Scan for the cell matching the given text and deliver its (X, Y) coordinate at center. 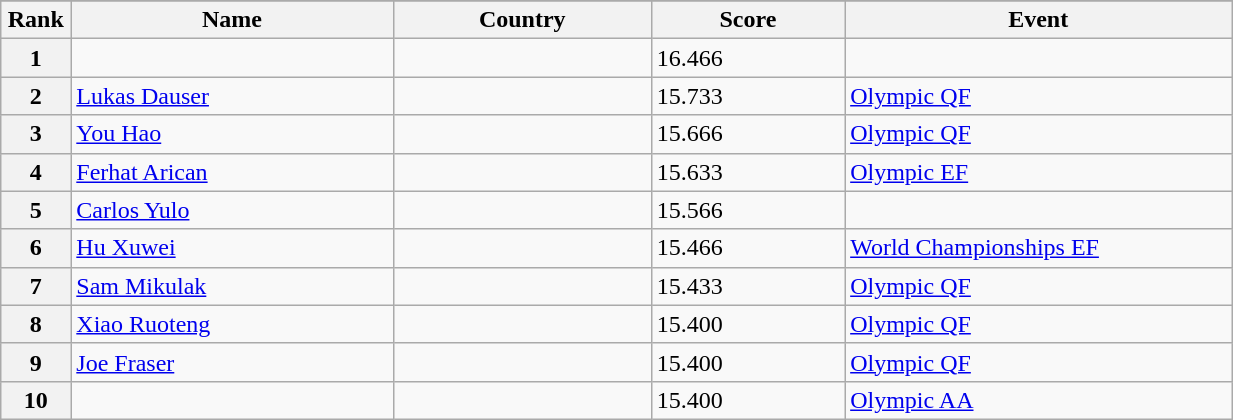
Name (232, 20)
Event (1038, 20)
15.733 (748, 96)
Lukas Dauser (232, 96)
15.433 (748, 286)
Carlos Yulo (232, 210)
You Hao (232, 134)
15.466 (748, 248)
9 (36, 362)
6 (36, 248)
15.666 (748, 134)
1 (36, 58)
Olympic AA (1038, 400)
Olympic EF (1038, 172)
15.633 (748, 172)
2 (36, 96)
Hu Xuwei (232, 248)
5 (36, 210)
16.466 (748, 58)
7 (36, 286)
Rank (36, 20)
Sam Mikulak (232, 286)
3 (36, 134)
4 (36, 172)
World Championships EF (1038, 248)
10 (36, 400)
Score (748, 20)
Joe Fraser (232, 362)
Ferhat Arican (232, 172)
8 (36, 324)
Country (522, 20)
Xiao Ruoteng (232, 324)
15.566 (748, 210)
